Search for the cell housing the specified text and yield its (x, y) center coordinate. 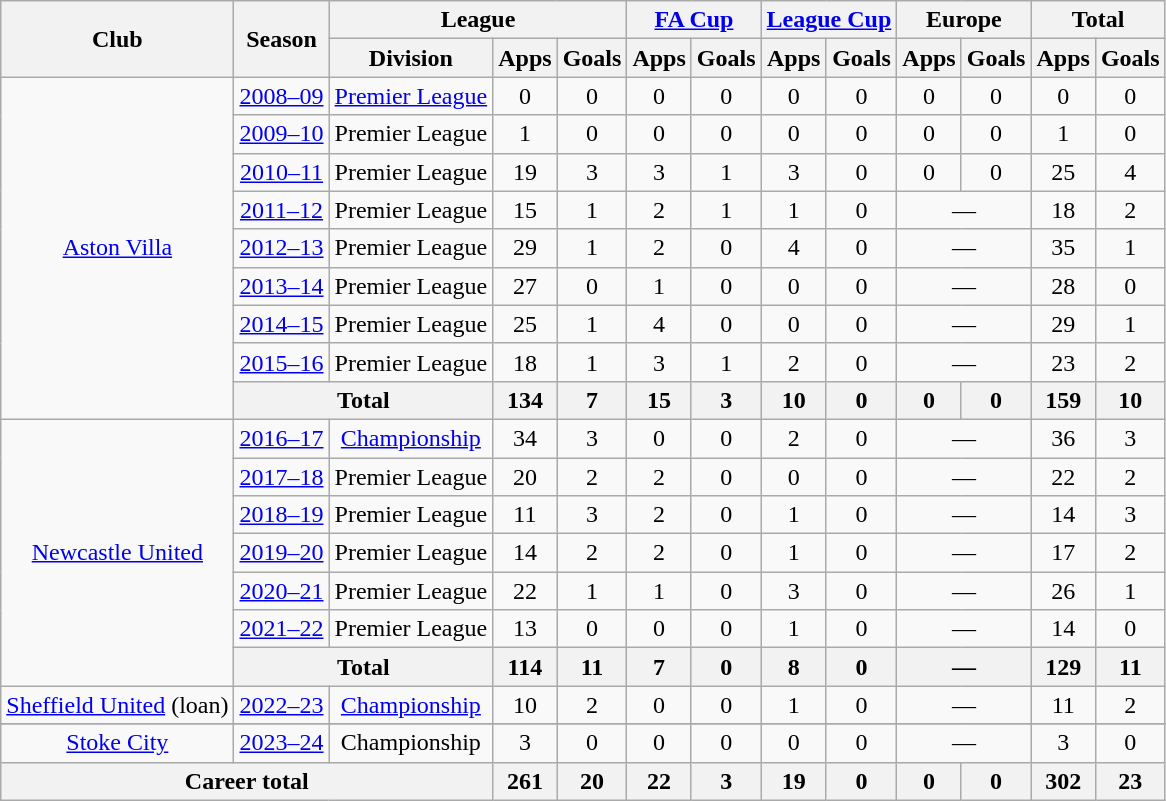
2011–12 (282, 210)
League (478, 20)
36 (1063, 438)
13 (525, 629)
2014–15 (282, 324)
17 (1063, 553)
261 (525, 781)
Newcastle United (118, 552)
2017–18 (282, 477)
League Cup (829, 20)
302 (1063, 781)
Season (282, 39)
27 (525, 286)
2016–17 (282, 438)
Sheffield United (loan) (118, 705)
2015–16 (282, 362)
26 (1063, 591)
2013–14 (282, 286)
2012–13 (282, 248)
2008–09 (282, 96)
2022–23 (282, 705)
34 (525, 438)
Stoke City (118, 743)
2009–10 (282, 134)
2020–21 (282, 591)
2021–22 (282, 629)
134 (525, 400)
2023–24 (282, 743)
Aston Villa (118, 248)
129 (1063, 667)
35 (1063, 248)
2010–11 (282, 172)
159 (1063, 400)
Club (118, 39)
Europe (964, 20)
2018–19 (282, 515)
Division (411, 58)
28 (1063, 286)
Career total (247, 781)
8 (794, 667)
114 (525, 667)
FA Cup (694, 20)
2019–20 (282, 553)
